Output the [X, Y] coordinate of the center of the cell containing the given text.  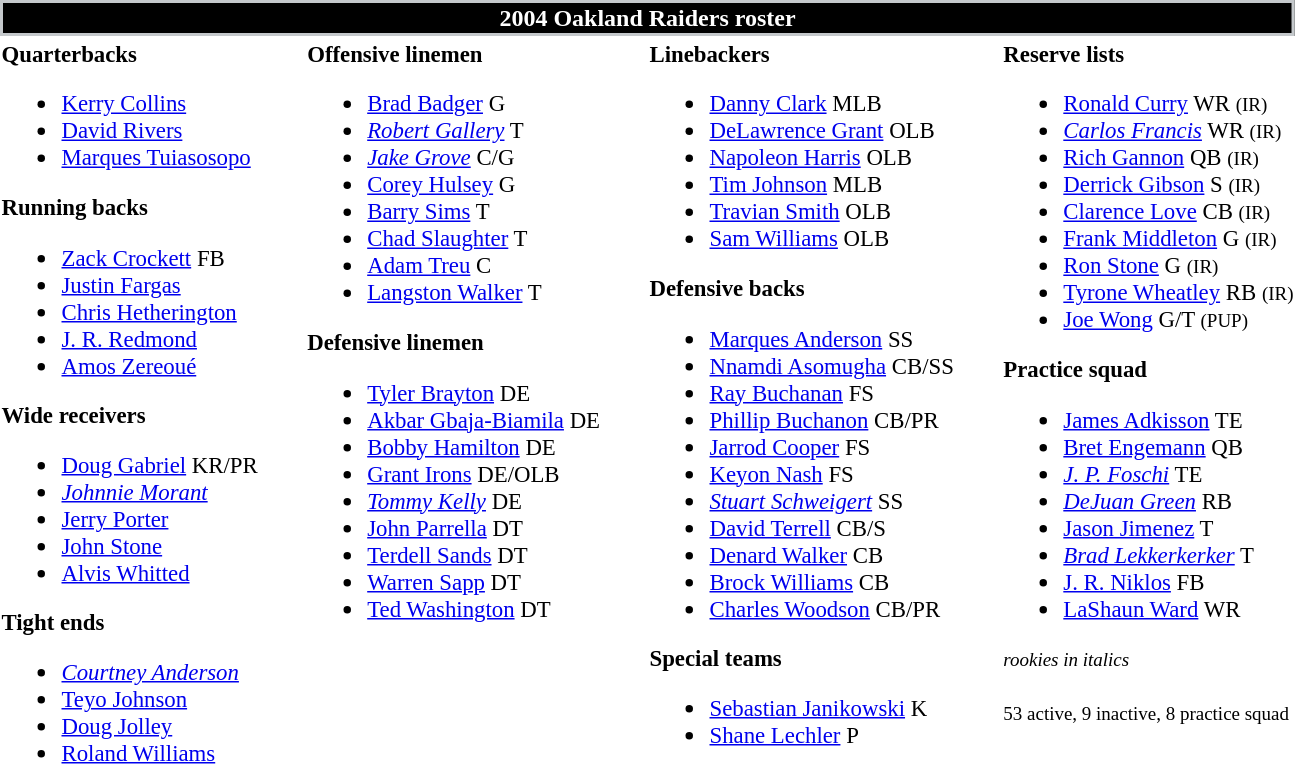
2004 Oakland Raiders roster [648, 18]
